Search for the cell housing the specified text and yield its [X, Y] center coordinate. 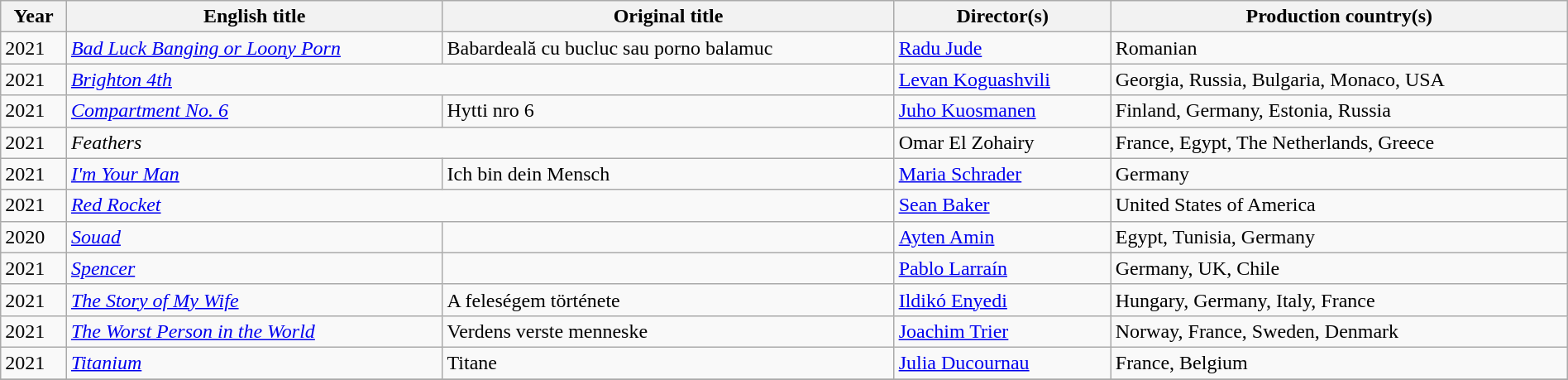
A feleségem története [668, 300]
Hytti nro 6 [668, 111]
Germany [1339, 174]
Pablo Larraín [1002, 268]
Souad [255, 237]
Juho Kuosmanen [1002, 111]
Titanium [255, 363]
I'm Your Man [255, 174]
France, Egypt, The Netherlands, Greece [1339, 142]
The Story of My Wife [255, 300]
2020 [34, 237]
Titane [668, 363]
Finland, Germany, Estonia, Russia [1339, 111]
Ayten Amin [1002, 237]
Babardeală cu bucluc sau porno balamuc [668, 48]
Ildikó Enyedi [1002, 300]
Year [34, 17]
Romanian [1339, 48]
Georgia, Russia, Bulgaria, Monaco, USA [1339, 79]
Sean Baker [1002, 205]
Feathers [480, 142]
Omar El Zohairy [1002, 142]
Hungary, Germany, Italy, France [1339, 300]
Brighton 4th [480, 79]
Spencer [255, 268]
France, Belgium [1339, 363]
Red Rocket [480, 205]
Norway, France, Sweden, Denmark [1339, 331]
Julia Ducournau [1002, 363]
Germany, UK, Chile [1339, 268]
Joachim Trier [1002, 331]
Egypt, Tunisia, Germany [1339, 237]
The Worst Person in the World [255, 331]
Radu Jude [1002, 48]
Maria Schrader [1002, 174]
English title [255, 17]
Bad Luck Banging or Loony Porn [255, 48]
Production country(s) [1339, 17]
United States of America [1339, 205]
Ich bin dein Mensch [668, 174]
Director(s) [1002, 17]
Original title [668, 17]
Verdens verste menneske [668, 331]
Levan Koguashvili [1002, 79]
Compartment No. 6 [255, 111]
